Determine the [x, y] coordinate at the center of the cell enclosing the given text.  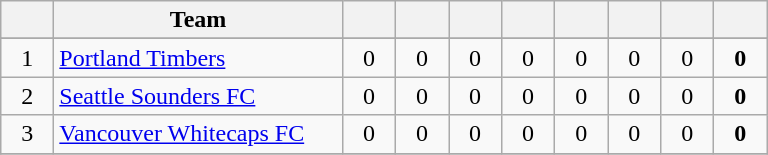
1 [28, 58]
2 [28, 96]
Portland Timbers [198, 58]
3 [28, 134]
Seattle Sounders FC [198, 96]
Team [198, 20]
Vancouver Whitecaps FC [198, 134]
